For the text-containing cell, return its midpoint in (X, Y) coordinate format. 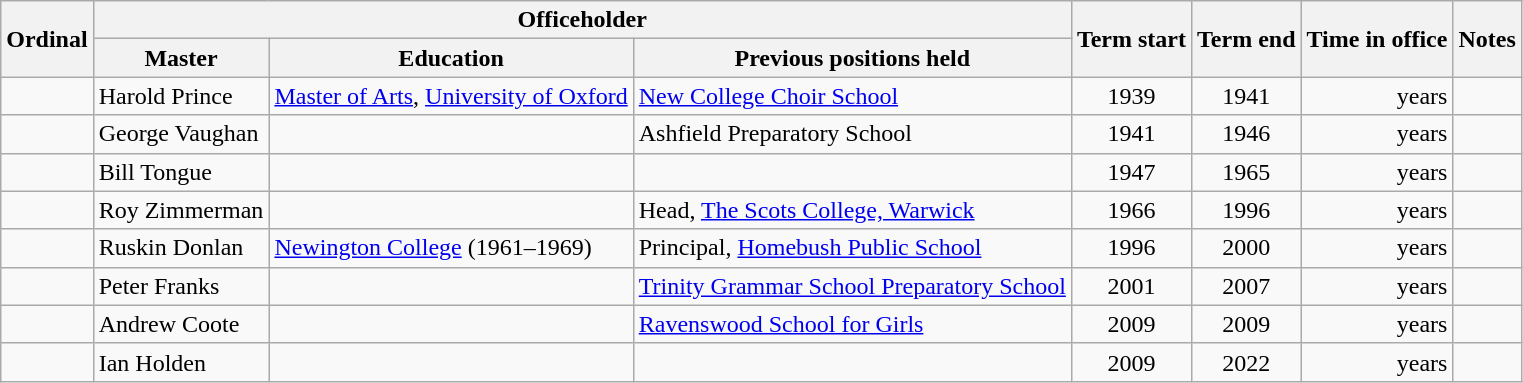
Harold Prince (181, 96)
Master (181, 58)
Master of Arts, University of Oxford (451, 96)
Officeholder (582, 20)
Previous positions held (852, 58)
Andrew Coote (181, 324)
1947 (1131, 172)
Ravenswood School for Girls (852, 324)
Principal, Homebush Public School (852, 248)
Roy Zimmerman (181, 210)
Ordinal (47, 39)
1946 (1246, 134)
Time in office (1377, 39)
Term start (1131, 39)
Head, The Scots College, Warwick (852, 210)
Ruskin Donlan (181, 248)
Ashfield Preparatory School (852, 134)
1965 (1246, 172)
Newington College (1961–1969) (451, 248)
Peter Franks (181, 286)
1966 (1131, 210)
2007 (1246, 286)
Education (451, 58)
George Vaughan (181, 134)
New College Choir School (852, 96)
2000 (1246, 248)
Term end (1246, 39)
Trinity Grammar School Preparatory School (852, 286)
2022 (1246, 362)
Bill Tongue (181, 172)
Ian Holden (181, 362)
1939 (1131, 96)
2001 (1131, 286)
Notes (1487, 39)
